Find where the given text appears and provide that cell's center as (x, y) coordinate. 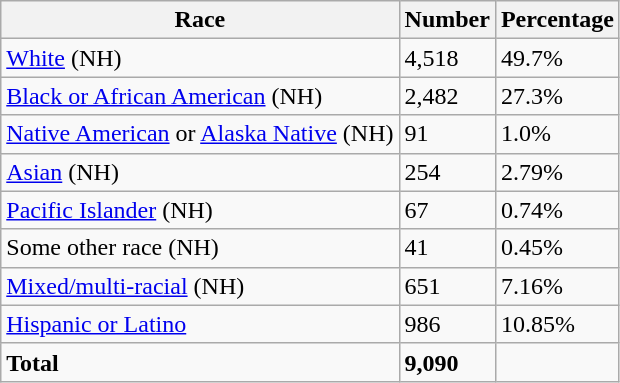
41 (447, 248)
254 (447, 172)
Hispanic or Latino (200, 324)
9,090 (447, 362)
Some other race (NH) (200, 248)
Mixed/multi-racial (NH) (200, 286)
Total (200, 362)
651 (447, 286)
10.85% (557, 324)
Asian (NH) (200, 172)
0.74% (557, 210)
Native American or Alaska Native (NH) (200, 134)
Percentage (557, 20)
1.0% (557, 134)
Number (447, 20)
White (NH) (200, 58)
Pacific Islander (NH) (200, 210)
Black or African American (NH) (200, 96)
91 (447, 134)
2.79% (557, 172)
49.7% (557, 58)
27.3% (557, 96)
4,518 (447, 58)
Race (200, 20)
0.45% (557, 248)
7.16% (557, 286)
2,482 (447, 96)
986 (447, 324)
67 (447, 210)
